Identify which cell holds the provided text, then report its (x, y) central coordinate. 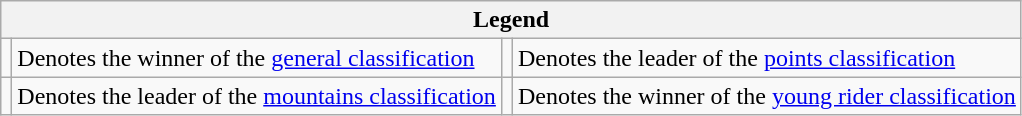
Denotes the winner of the general classification (257, 58)
Denotes the leader of the points classification (766, 58)
Legend (512, 20)
Denotes the leader of the mountains classification (257, 96)
Denotes the winner of the young rider classification (766, 96)
